For the text-containing cell, return its midpoint in [X, Y] coordinate format. 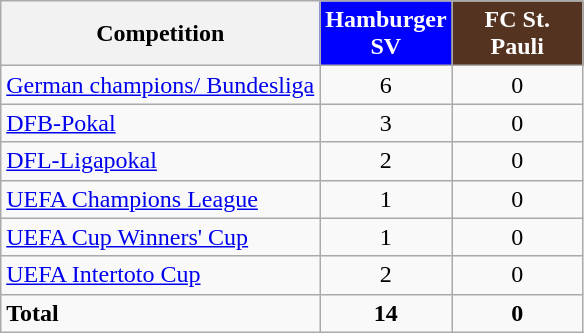
DFL-Ligapokal [160, 161]
FC St. Pauli [518, 34]
DFB-Pokal [160, 123]
German champions/ Bundesliga [160, 85]
Total [160, 313]
UEFA Champions League [160, 199]
Competition [160, 34]
Hamburger SV [386, 34]
3 [386, 123]
UEFA Cup Winners' Cup [160, 237]
UEFA Intertoto Cup [160, 275]
14 [386, 313]
6 [386, 85]
